Scan for the cell matching the given text and deliver its (X, Y) coordinate at center. 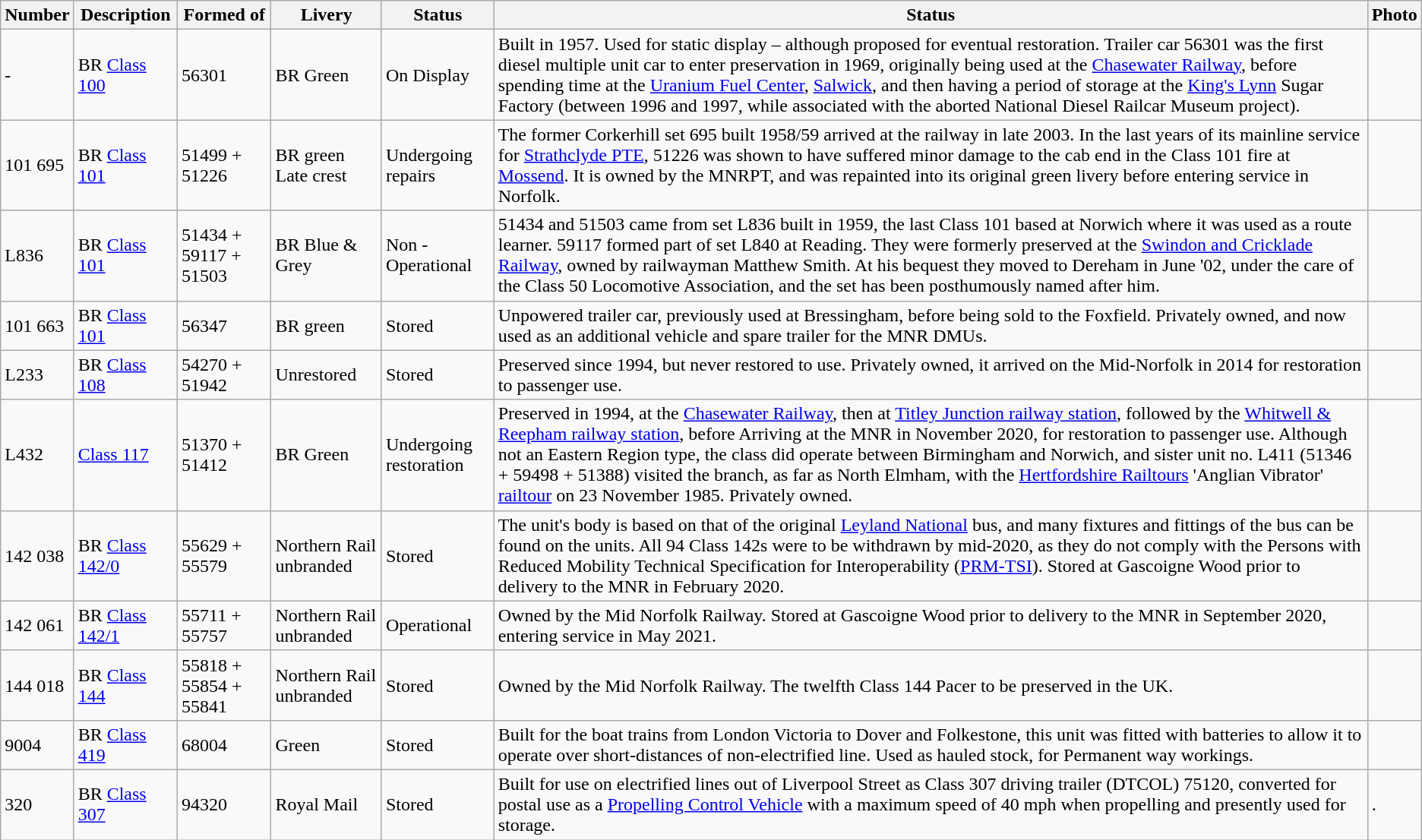
Preserved since 1994, but never restored to use. Privately owned, it arrived on the Mid-Norfolk in 2014 for restoration to passenger use. (931, 375)
BR Class 142/0 (125, 556)
9004 (37, 744)
Green (327, 744)
56301 (225, 74)
BR Class 307 (125, 804)
55629 + 55579 (225, 556)
55711 + 55757 (225, 626)
101 695 (37, 166)
Owned by the Mid Norfolk Railway. Stored at Gascoigne Wood prior to delivery to the MNR in September 2020, entering service in May 2021. (931, 626)
94320 (225, 804)
BR greenLate crest (327, 166)
Photo (1395, 15)
51370 + 51412 (225, 455)
142 061 (37, 626)
68004 (225, 744)
BR Class 419 (125, 744)
On Display (438, 74)
Royal Mail (327, 804)
142 038 (37, 556)
Undergoing restoration (438, 455)
BR green (327, 325)
55818 + 55854 + 55841 (225, 685)
BR Blue & Grey (327, 255)
Owned by the Mid Norfolk Railway. The twelfth Class 144 Pacer to be preserved in the UK. (931, 685)
51434 + 59117 + 51503 (225, 255)
101 663 (37, 325)
Class 117 (125, 455)
Non - Operational (438, 255)
Livery (327, 15)
. (1395, 804)
144 018 (37, 685)
Undergoing repairs (438, 166)
51499 + 51226 (225, 166)
BR Class 108 (125, 375)
L432 (37, 455)
BR Class 144 (125, 685)
320 (37, 804)
BR Class 100 (125, 74)
L233 (37, 375)
Formed of (225, 15)
Operational (438, 626)
- (37, 74)
Unrestored (327, 375)
Description (125, 15)
56347 (225, 325)
L836 (37, 255)
Number (37, 15)
BR Class 142/1 (125, 626)
54270 + 51942 (225, 375)
